Output the (X, Y) coordinate of the center of the cell containing the given text.  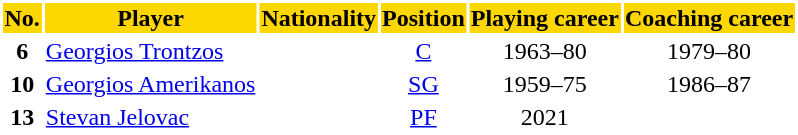
Playing career (544, 18)
C (424, 51)
1959–75 (544, 84)
1979–80 (708, 51)
No. (22, 18)
Nationality (319, 18)
Georgios Trontzos (150, 51)
1986–87 (708, 84)
Player (150, 18)
2021 (544, 117)
10 (22, 84)
SG (424, 84)
Stevan Jelovac (150, 117)
1963–80 (544, 51)
Georgios Amerikanos (150, 84)
PF (424, 117)
6 (22, 51)
Coaching career (708, 18)
13 (22, 117)
Position (424, 18)
